Capture the cell that displays the provided text and extract its (X, Y) central coordinate. 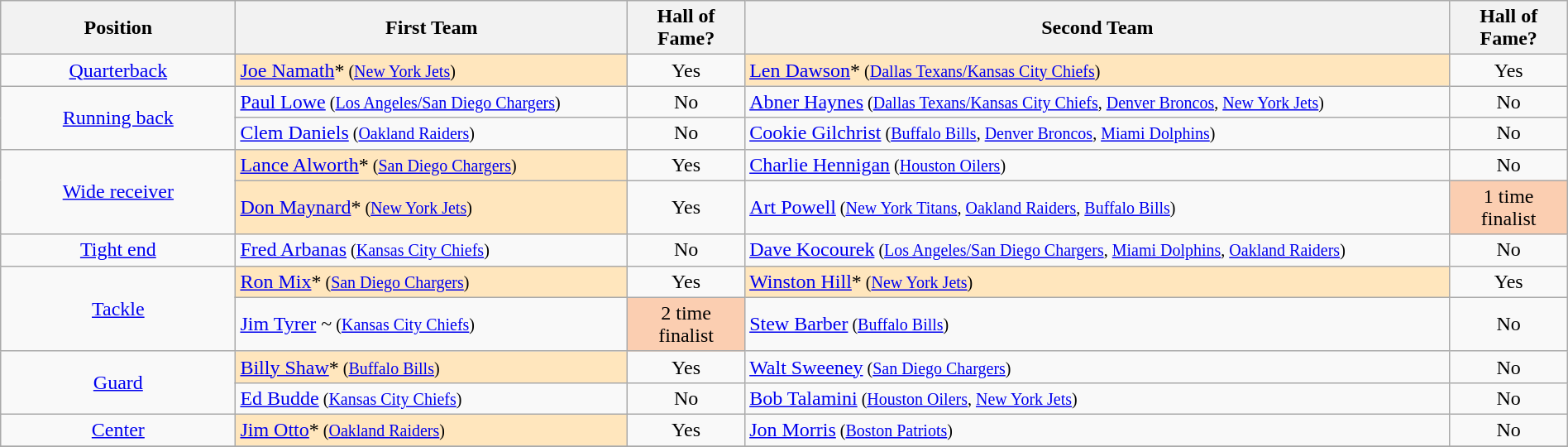
Tight end (118, 250)
Abner Haynes (Dallas Texans/Kansas City Chiefs, Denver Broncos, New York Jets) (1098, 102)
Jim Otto* (Oakland Raiders) (432, 430)
Second Team (1098, 28)
Stew Barber (Buffalo Bills) (1098, 324)
Winston Hill* (New York Jets) (1098, 281)
First Team (432, 28)
2 time finalist (686, 324)
Paul Lowe (Los Angeles/San Diego Chargers) (432, 102)
Art Powell (New York Titans, Oakland Raiders, Buffalo Bills) (1098, 207)
Charlie Hennigan (Houston Oilers) (1098, 165)
Dave Kocourek (Los Angeles/San Diego Chargers, Miami Dolphins, Oakland Raiders) (1098, 250)
Billy Shaw* (Buffalo Bills) (432, 367)
Joe Namath* (New York Jets) (432, 70)
Walt Sweeney (San Diego Chargers) (1098, 367)
Fred Arbanas (Kansas City Chiefs) (432, 250)
Don Maynard* (New York Jets) (432, 207)
Center (118, 430)
Len Dawson* (Dallas Texans/Kansas City Chiefs) (1098, 70)
Wide receiver (118, 192)
Guard (118, 382)
Ed Budde (Kansas City Chiefs) (432, 398)
Lance Alworth* (San Diego Chargers) (432, 165)
Position (118, 28)
Cookie Gilchrist (Buffalo Bills, Denver Broncos, Miami Dolphins) (1098, 133)
Jim Tyrer ~ (Kansas City Chiefs) (432, 324)
Jon Morris (Boston Patriots) (1098, 430)
Tackle (118, 308)
Clem Daniels (Oakland Raiders) (432, 133)
1 time finalist (1508, 207)
Running back (118, 118)
Quarterback (118, 70)
Bob Talamini (Houston Oilers, New York Jets) (1098, 398)
Ron Mix* (San Diego Chargers) (432, 281)
